Scan for the cell matching the given text and deliver its (X, Y) coordinate at center. 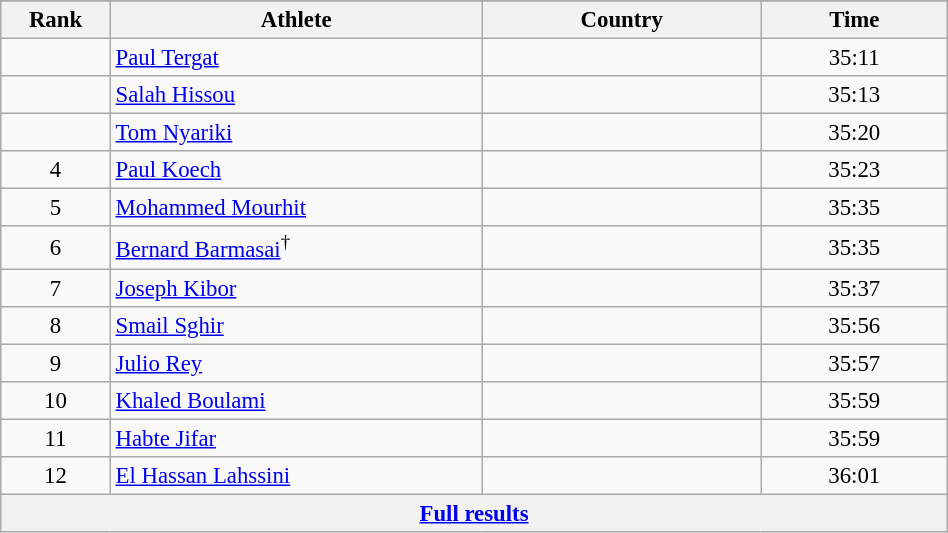
6 (56, 247)
Time (854, 20)
10 (56, 400)
Bernard Barmasai† (296, 247)
Athlete (296, 20)
Khaled Boulami (296, 400)
Rank (56, 20)
35:57 (854, 363)
Tom Nyariki (296, 133)
35:13 (854, 95)
El Hassan Lahssini (296, 476)
Habte Jifar (296, 438)
5 (56, 208)
7 (56, 288)
35:56 (854, 325)
Julio Rey (296, 363)
35:11 (854, 58)
4 (56, 170)
Full results (474, 513)
12 (56, 476)
Joseph Kibor (296, 288)
Paul Koech (296, 170)
Country (622, 20)
8 (56, 325)
Mohammed Mourhit (296, 208)
Salah Hissou (296, 95)
9 (56, 363)
Paul Tergat (296, 58)
11 (56, 438)
Smail Sghir (296, 325)
36:01 (854, 476)
35:23 (854, 170)
35:20 (854, 133)
35:37 (854, 288)
